Return the [X, Y] coordinate for the center point of the cell that contains the specified text.  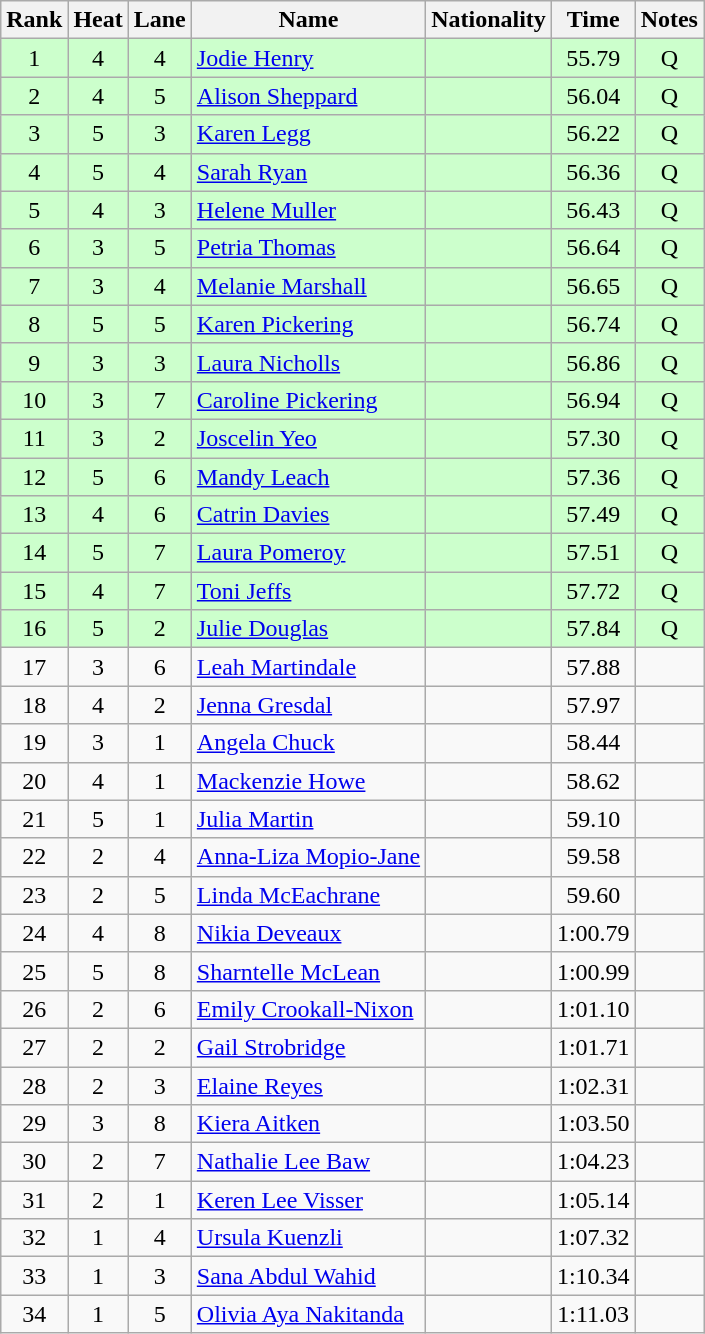
17 [34, 667]
Anna-Liza Mopio-Jane [308, 857]
Catrin Davies [308, 515]
56.22 [593, 134]
56.04 [593, 96]
20 [34, 781]
56.64 [593, 248]
Toni Jeffs [308, 591]
19 [34, 743]
57.97 [593, 705]
Melanie Marshall [308, 286]
33 [34, 1276]
57.84 [593, 629]
Caroline Pickering [308, 400]
Leah Martindale [308, 667]
1:04.23 [593, 1162]
32 [34, 1238]
57.36 [593, 477]
1:05.14 [593, 1200]
1:07.32 [593, 1238]
15 [34, 591]
Linda McEachrane [308, 895]
10 [34, 400]
Olivia Aya Nakitanda [308, 1314]
Laura Nicholls [308, 362]
Mackenzie Howe [308, 781]
Laura Pomeroy [308, 553]
Gail Strobridge [308, 1047]
34 [34, 1314]
Emily Crookall-Nixon [308, 1009]
55.79 [593, 58]
56.74 [593, 324]
57.51 [593, 553]
Nathalie Lee Baw [308, 1162]
58.62 [593, 781]
Sarah Ryan [308, 172]
Mandy Leach [308, 477]
Angela Chuck [308, 743]
59.58 [593, 857]
1:01.10 [593, 1009]
28 [34, 1085]
27 [34, 1047]
14 [34, 553]
22 [34, 857]
23 [34, 895]
13 [34, 515]
Jodie Henry [308, 58]
Time [593, 20]
1:00.79 [593, 933]
Joscelin Yeo [308, 438]
Elaine Reyes [308, 1085]
1:00.99 [593, 971]
18 [34, 705]
56.65 [593, 286]
57.30 [593, 438]
Heat [98, 20]
Sharntelle McLean [308, 971]
Keren Lee Visser [308, 1200]
57.88 [593, 667]
16 [34, 629]
26 [34, 1009]
57.72 [593, 591]
24 [34, 933]
Jenna Gresdal [308, 705]
Karen Legg [308, 134]
Name [308, 20]
Notes [669, 20]
1:01.71 [593, 1047]
25 [34, 971]
Lane [160, 20]
Petria Thomas [308, 248]
Karen Pickering [308, 324]
Julia Martin [308, 819]
1:03.50 [593, 1124]
Nationality [489, 20]
56.36 [593, 172]
12 [34, 477]
29 [34, 1124]
1:11.03 [593, 1314]
30 [34, 1162]
Nikia Deveaux [308, 933]
Rank [34, 20]
1:10.34 [593, 1276]
11 [34, 438]
1:02.31 [593, 1085]
58.44 [593, 743]
56.94 [593, 400]
31 [34, 1200]
Kiera Aitken [308, 1124]
59.10 [593, 819]
Alison Sheppard [308, 96]
56.86 [593, 362]
21 [34, 819]
Julie Douglas [308, 629]
59.60 [593, 895]
9 [34, 362]
Sana Abdul Wahid [308, 1276]
57.49 [593, 515]
Ursula Kuenzli [308, 1238]
Helene Muller [308, 210]
56.43 [593, 210]
